Return [x, y] of the center of cell containing provided text 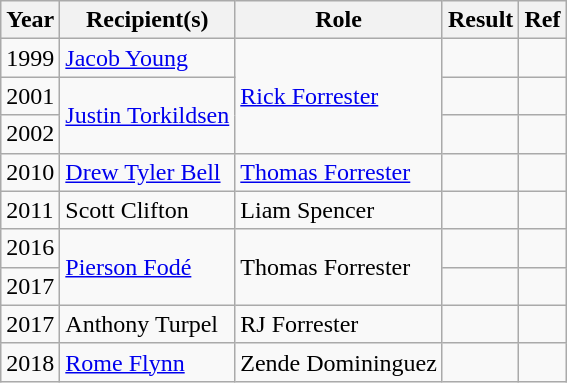
Zende Domininguez [339, 362]
1999 [30, 58]
Jacob Young [148, 58]
Rome Flynn [148, 362]
Liam Spencer [339, 210]
Rick Forrester [339, 96]
2002 [30, 134]
Anthony Turpel [148, 324]
RJ Forrester [339, 324]
2016 [30, 248]
Recipient(s) [148, 20]
Scott Clifton [148, 210]
2010 [30, 172]
Drew Tyler Bell [148, 172]
2001 [30, 96]
Ref [542, 20]
Year [30, 20]
Role [339, 20]
Pierson Fodé [148, 267]
Result [480, 20]
2011 [30, 210]
Justin Torkildsen [148, 115]
2018 [30, 362]
